Identify which cell holds the provided text, then report its [x, y] central coordinate. 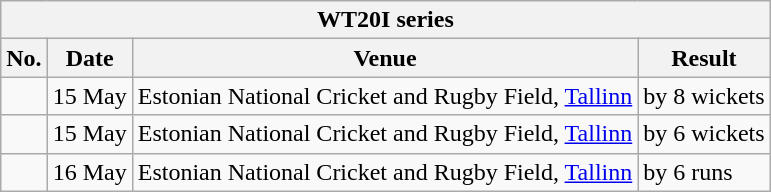
WT20I series [386, 20]
by 8 wickets [704, 96]
16 May [90, 172]
Venue [385, 58]
Result [704, 58]
by 6 runs [704, 172]
No. [24, 58]
by 6 wickets [704, 134]
Date [90, 58]
